Scan for the cell matching the given text and deliver its (x, y) coordinate at center. 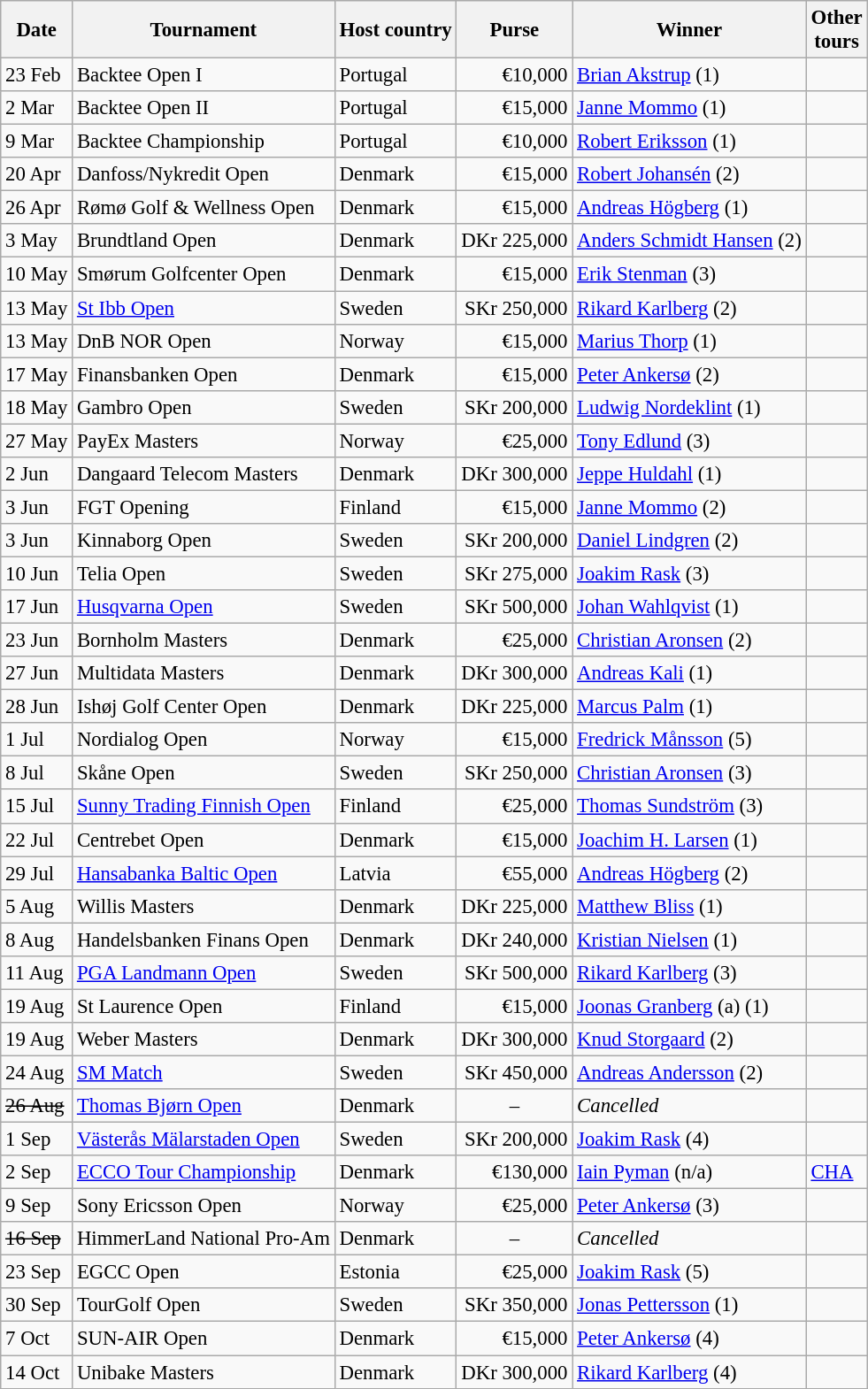
Bornholm Masters (204, 641)
SM Match (204, 1072)
HimmerLand National Pro-Am (204, 1239)
Iain Pyman (n/a) (689, 1172)
Kristian Nielsen (1) (689, 940)
Robert Johansén (2) (689, 174)
SKr 450,000 (515, 1072)
Peter Ankersø (2) (689, 374)
Danfoss/Nykredit Open (204, 174)
Peter Ankersø (4) (689, 1339)
St Laurence Open (204, 1006)
29 Jul (37, 873)
St Ibb Open (204, 308)
Joakim Rask (3) (689, 573)
Husqvarna Open (204, 607)
23 Feb (37, 75)
Daniel Lindgren (2) (689, 541)
Handelsbanken Finans Open (204, 940)
Anders Schmidt Hansen (2) (689, 242)
Rikard Karlberg (2) (689, 308)
Andreas Andersson (2) (689, 1072)
PayEx Masters (204, 441)
Fredrick Månsson (5) (689, 740)
DKr 240,000 (515, 940)
ECCO Tour Championship (204, 1172)
Weber Masters (204, 1040)
Marius Thorp (1) (689, 341)
1 Jul (37, 740)
Hansabanka Baltic Open (204, 873)
Smørum Golfcenter Open (204, 274)
Jonas Pettersson (1) (689, 1305)
9 Mar (37, 142)
Gambro Open (204, 407)
23 Jun (37, 641)
Rikard Karlberg (3) (689, 973)
Tournament (204, 30)
€130,000 (515, 1172)
Kinnaborg Open (204, 541)
DnB NOR Open (204, 341)
Västerås Mälarstaden Open (204, 1140)
SKr 275,000 (515, 573)
Jeppe Huldahl (1) (689, 474)
10 May (37, 274)
Backtee Championship (204, 142)
Purse (515, 30)
Thomas Bjørn Open (204, 1106)
27 Jun (37, 673)
7 Oct (37, 1339)
Sunny Trading Finnish Open (204, 807)
Backtee Open I (204, 75)
22 Jul (37, 840)
Joakim Rask (4) (689, 1140)
Rikard Karlberg (4) (689, 1372)
15 Jul (37, 807)
Joachim H. Larsen (1) (689, 840)
TourGolf Open (204, 1305)
17 May (37, 374)
SKr 350,000 (515, 1305)
Christian Aronsen (3) (689, 773)
23 Sep (37, 1272)
Brian Akstrup (1) (689, 75)
Joonas Granberg (a) (1) (689, 1006)
24 Aug (37, 1072)
8 Aug (37, 940)
Multidata Masters (204, 673)
Sony Ericsson Open (204, 1206)
Backtee Open II (204, 108)
10 Jun (37, 573)
Erik Stenman (3) (689, 274)
Finansbanken Open (204, 374)
9 Sep (37, 1206)
Thomas Sundström (3) (689, 807)
2 Jun (37, 474)
5 Aug (37, 906)
Andreas Högberg (2) (689, 873)
Winner (689, 30)
2 Sep (37, 1172)
Tony Edlund (3) (689, 441)
Johan Wahlqvist (1) (689, 607)
18 May (37, 407)
Brundtland Open (204, 242)
Telia Open (204, 573)
Dangaard Telecom Masters (204, 474)
27 May (37, 441)
Othertours (837, 30)
Willis Masters (204, 906)
2 Mar (37, 108)
FGT Opening (204, 507)
Unibake Masters (204, 1372)
8 Jul (37, 773)
26 Apr (37, 208)
Rømø Golf & Wellness Open (204, 208)
Janne Mommo (1) (689, 108)
Matthew Bliss (1) (689, 906)
Skåne Open (204, 773)
Andreas Högberg (1) (689, 208)
28 Jun (37, 707)
16 Sep (37, 1239)
Christian Aronsen (2) (689, 641)
Peter Ankersø (3) (689, 1206)
EGCC Open (204, 1272)
30 Sep (37, 1305)
Knud Storgaard (2) (689, 1040)
Ludwig Nordeklint (1) (689, 407)
CHA (837, 1172)
Host country (396, 30)
SUN-AIR Open (204, 1339)
Joakim Rask (5) (689, 1272)
26 Aug (37, 1106)
Janne Mommo (2) (689, 507)
PGA Landmann Open (204, 973)
Latvia (396, 873)
Centrebet Open (204, 840)
11 Aug (37, 973)
Ishøj Golf Center Open (204, 707)
€55,000 (515, 873)
Estonia (396, 1272)
3 May (37, 242)
Nordialog Open (204, 740)
1 Sep (37, 1140)
Date (37, 30)
14 Oct (37, 1372)
20 Apr (37, 174)
Marcus Palm (1) (689, 707)
Robert Eriksson (1) (689, 142)
17 Jun (37, 607)
Andreas Kali (1) (689, 673)
